Return [X, Y] of the center of cell containing provided text 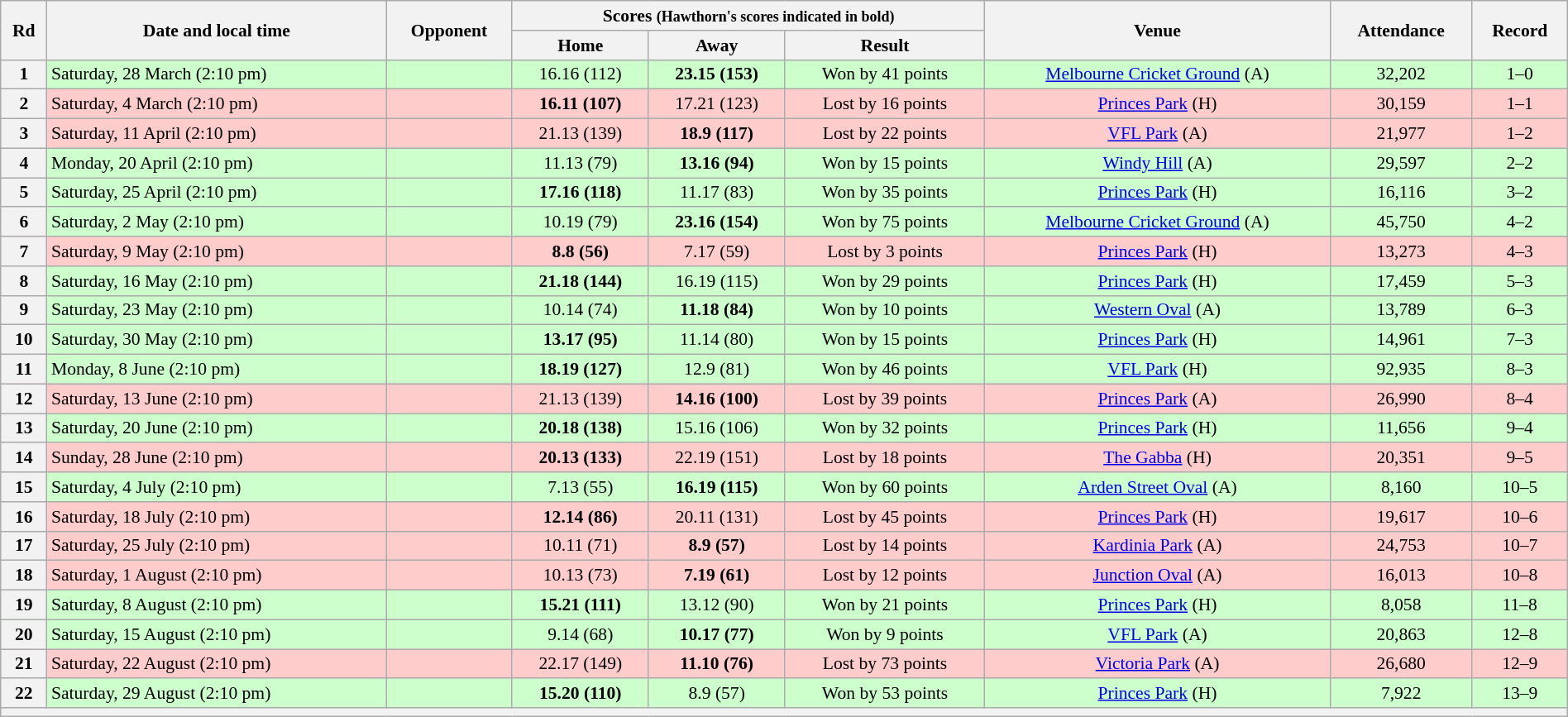
21,977 [1401, 134]
8–4 [1520, 399]
Saturday, 1 August (2:10 pm) [217, 576]
Result [885, 45]
8–3 [1520, 370]
Kardinia Park (A) [1158, 546]
15.16 (106) [716, 428]
11.17 (83) [716, 193]
Lost by 73 points [885, 664]
Victoria Park (A) [1158, 664]
10.17 (77) [716, 634]
Won by 9 points [885, 634]
Princes Park (A) [1158, 399]
7.19 (61) [716, 576]
7,922 [1401, 694]
17 [24, 546]
10.19 (79) [581, 222]
1–2 [1520, 134]
14 [24, 458]
20,351 [1401, 458]
Saturday, 25 July (2:10 pm) [217, 546]
2–2 [1520, 163]
13,273 [1401, 251]
9–4 [1520, 428]
Date and local time [217, 30]
Won by 41 points [885, 74]
20 [24, 634]
16,116 [1401, 193]
12.9 (81) [716, 370]
Saturday, 13 June (2:10 pm) [217, 399]
6 [24, 222]
12–9 [1520, 664]
21 [24, 664]
10–6 [1520, 517]
10.14 (74) [581, 310]
Saturday, 16 May (2:10 pm) [217, 281]
9 [24, 310]
11.14 (80) [716, 340]
13 [24, 428]
20.13 (133) [581, 458]
Saturday, 2 May (2:10 pm) [217, 222]
19 [24, 605]
Saturday, 4 March (2:10 pm) [217, 104]
10–8 [1520, 576]
16,013 [1401, 576]
14,961 [1401, 340]
Record [1520, 30]
32,202 [1401, 74]
16.11 (107) [581, 104]
Saturday, 30 May (2:10 pm) [217, 340]
Lost by 3 points [885, 251]
10.11 (71) [581, 546]
3 [24, 134]
Attendance [1401, 30]
7.13 (55) [581, 487]
6–3 [1520, 310]
Lost by 14 points [885, 546]
22.17 (149) [581, 664]
1–0 [1520, 74]
18.9 (117) [716, 134]
20.11 (131) [716, 517]
Won by 10 points [885, 310]
Monday, 20 April (2:10 pm) [217, 163]
7 [24, 251]
Venue [1158, 30]
Won by 32 points [885, 428]
1 [24, 74]
16.16 (112) [581, 74]
21.18 (144) [581, 281]
1–1 [1520, 104]
5–3 [1520, 281]
Monday, 8 June (2:10 pm) [217, 370]
5 [24, 193]
7.17 (59) [716, 251]
17.16 (118) [581, 193]
13.17 (95) [581, 340]
Saturday, 9 May (2:10 pm) [217, 251]
11 [24, 370]
10–7 [1520, 546]
3–2 [1520, 193]
45,750 [1401, 222]
Windy Hill (A) [1158, 163]
Saturday, 11 April (2:10 pm) [217, 134]
4–3 [1520, 251]
20,863 [1401, 634]
Lost by 18 points [885, 458]
8.8 (56) [581, 251]
Opponent [450, 30]
Home [581, 45]
14.16 (100) [716, 399]
Saturday, 20 June (2:10 pm) [217, 428]
9–5 [1520, 458]
29,597 [1401, 163]
Western Oval (A) [1158, 310]
Lost by 22 points [885, 134]
22.19 (151) [716, 458]
11.10 (76) [716, 664]
11–8 [1520, 605]
26,680 [1401, 664]
15.21 (111) [581, 605]
92,935 [1401, 370]
13.16 (94) [716, 163]
24,753 [1401, 546]
Saturday, 18 July (2:10 pm) [217, 517]
2 [24, 104]
Lost by 45 points [885, 517]
4–2 [1520, 222]
Won by 29 points [885, 281]
10.13 (73) [581, 576]
26,990 [1401, 399]
8 [24, 281]
The Gabba (H) [1158, 458]
23.15 (153) [716, 74]
Saturday, 28 March (2:10 pm) [217, 74]
10 [24, 340]
Rd [24, 30]
Saturday, 4 July (2:10 pm) [217, 487]
VFL Park (H) [1158, 370]
4 [24, 163]
Sunday, 28 June (2:10 pm) [217, 458]
Arden Street Oval (A) [1158, 487]
Won by 21 points [885, 605]
8,058 [1401, 605]
Saturday, 25 April (2:10 pm) [217, 193]
11,656 [1401, 428]
7–3 [1520, 340]
12.14 (86) [581, 517]
13–9 [1520, 694]
Saturday, 29 August (2:10 pm) [217, 694]
Scores (Hawthorn's scores indicated in bold) [748, 16]
Won by 46 points [885, 370]
22 [24, 694]
13.12 (90) [716, 605]
12–8 [1520, 634]
10–5 [1520, 487]
Saturday, 15 August (2:10 pm) [217, 634]
Won by 60 points [885, 487]
11.13 (79) [581, 163]
8,160 [1401, 487]
16 [24, 517]
18 [24, 576]
Lost by 12 points [885, 576]
17.21 (123) [716, 104]
Won by 75 points [885, 222]
13,789 [1401, 310]
18.19 (127) [581, 370]
Saturday, 23 May (2:10 pm) [217, 310]
23.16 (154) [716, 222]
Saturday, 8 August (2:10 pm) [217, 605]
Junction Oval (A) [1158, 576]
Won by 53 points [885, 694]
Lost by 16 points [885, 104]
9.14 (68) [581, 634]
20.18 (138) [581, 428]
15.20 (110) [581, 694]
Away [716, 45]
12 [24, 399]
15 [24, 487]
17,459 [1401, 281]
19,617 [1401, 517]
Saturday, 22 August (2:10 pm) [217, 664]
11.18 (84) [716, 310]
Won by 35 points [885, 193]
30,159 [1401, 104]
Lost by 39 points [885, 399]
